Capture the cell that displays the provided text and extract its [X, Y] central coordinate. 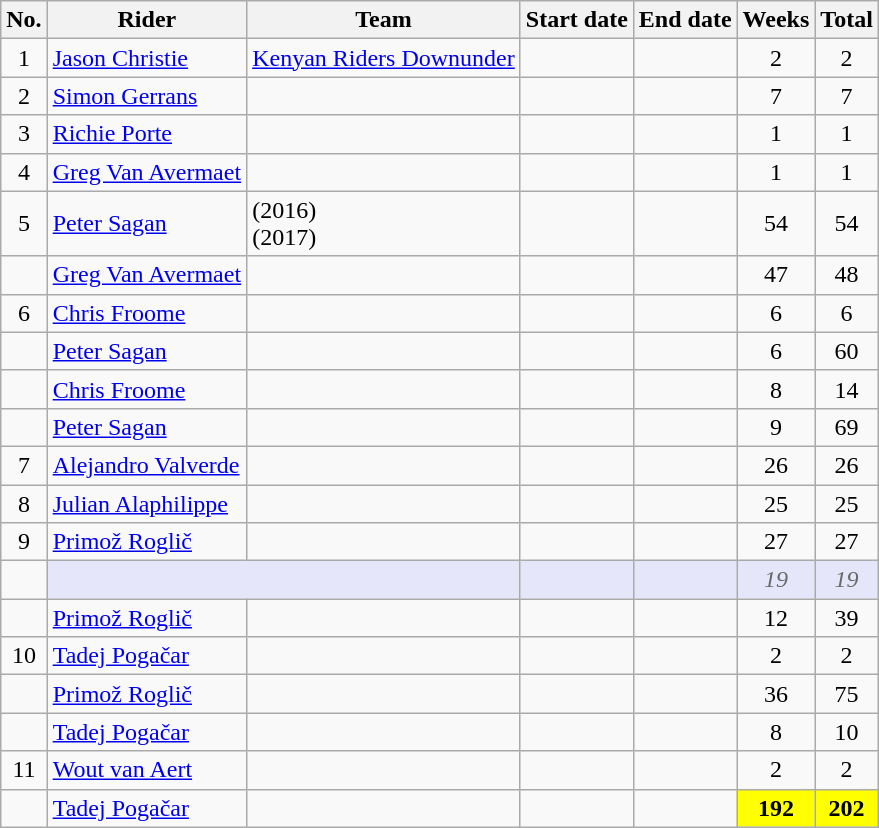
60 [847, 351]
48 [847, 275]
Alejandro Valverde [146, 465]
11 [24, 770]
12 [776, 618]
Start date [576, 20]
4 [24, 172]
Julian Alaphilippe [146, 503]
75 [847, 694]
14 [847, 389]
(2016) (2017) [384, 224]
192 [776, 808]
5 [24, 224]
69 [847, 427]
Simon Gerrans [146, 96]
39 [847, 618]
36 [776, 694]
3 [24, 134]
Richie Porte [146, 134]
End date [685, 20]
202 [847, 808]
Rider [146, 20]
Total [847, 20]
Weeks [776, 20]
Jason Christie [146, 58]
Wout van Aert [146, 770]
Kenyan Riders Downunder [384, 58]
47 [776, 275]
No. [24, 20]
Team [384, 20]
